Provide the (X, Y) coordinate of the cell's center where the given text is located.  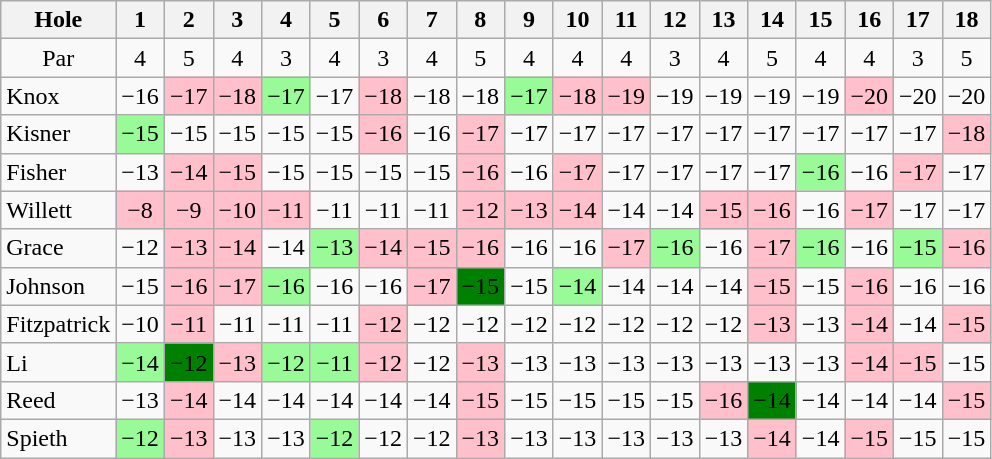
1 (140, 20)
Knox (58, 96)
Reed (58, 400)
Grace (58, 248)
16 (870, 20)
Hole (58, 20)
10 (578, 20)
13 (724, 20)
11 (626, 20)
Fisher (58, 172)
Willett (58, 210)
18 (966, 20)
9 (530, 20)
Fitzpatrick (58, 324)
Li (58, 362)
8 (480, 20)
Kisner (58, 134)
Johnson (58, 286)
2 (188, 20)
12 (674, 20)
15 (820, 20)
14 (772, 20)
−9 (188, 210)
Par (58, 58)
6 (384, 20)
Spieth (58, 438)
−8 (140, 210)
17 (918, 20)
7 (432, 20)
